Detect which cell encompasses the target text, then output its (x, y) center coordinate. 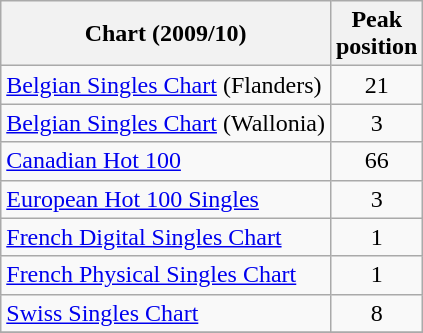
Peakposition (376, 34)
French Physical Singles Chart (166, 275)
21 (376, 85)
8 (376, 313)
Belgian Singles Chart (Flanders) (166, 85)
66 (376, 161)
Chart (2009/10) (166, 34)
French Digital Singles Chart (166, 237)
Belgian Singles Chart (Wallonia) (166, 123)
European Hot 100 Singles (166, 199)
Swiss Singles Chart (166, 313)
Canadian Hot 100 (166, 161)
